Determine the [X, Y] coordinate at the center of the cell enclosing the given text.  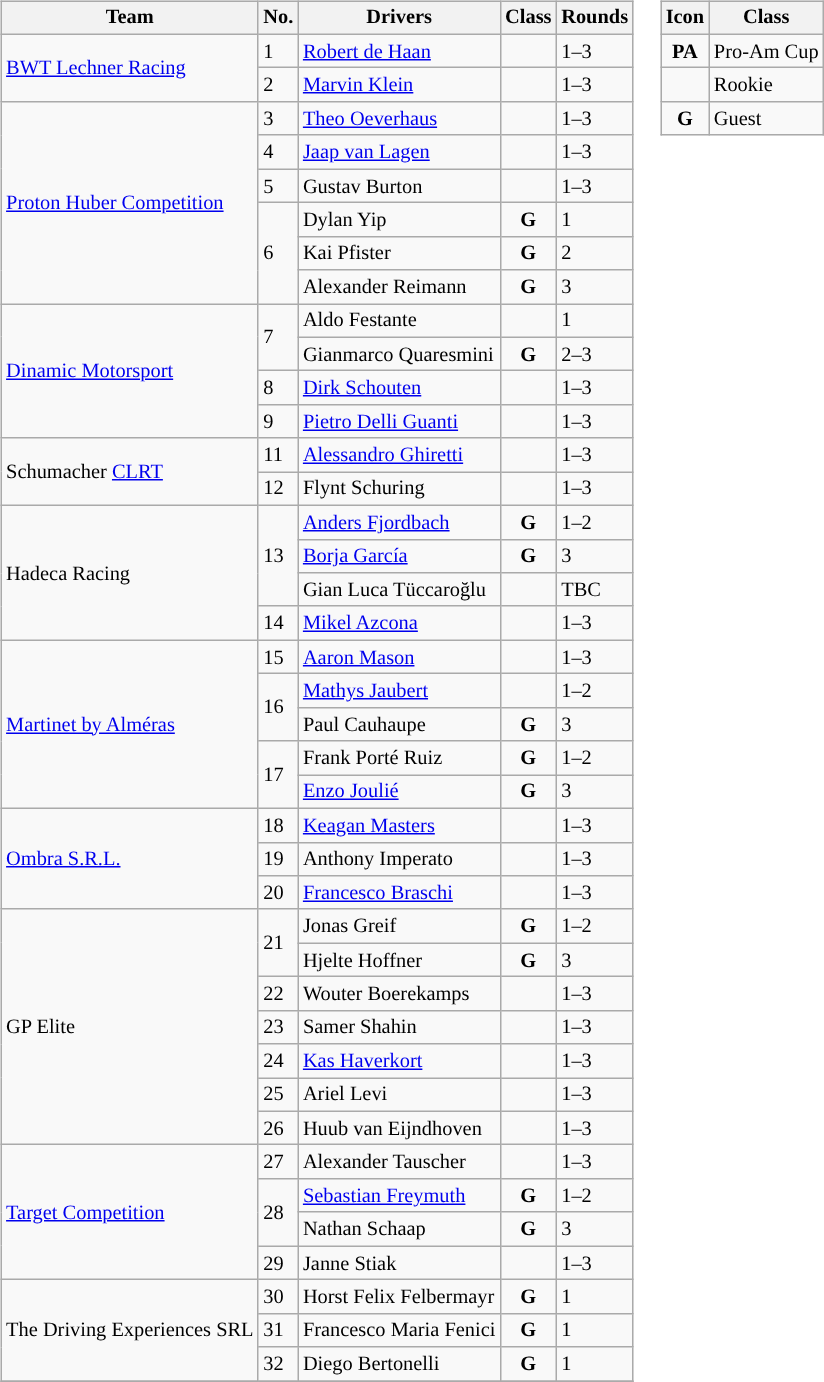
23 [278, 1027]
25 [278, 1095]
Aaron Mason [399, 657]
4 [278, 152]
Schumacher CLRT [130, 472]
Flynt Schuring [399, 489]
13 [278, 556]
6 [278, 254]
Jonas Greif [399, 926]
Icon [685, 18]
Hadeca Racing [130, 572]
Alexander Reimann [399, 287]
Borja García [399, 556]
Drivers [399, 18]
Kai Pfister [399, 253]
8 [278, 388]
Dylan Yip [399, 220]
BWT Lechner Racing [130, 68]
15 [278, 657]
7 [278, 338]
Samer Shahin [399, 1027]
Proton Huber Competition [130, 203]
Alexander Tauscher [399, 1162]
Gustav Burton [399, 186]
No. [278, 18]
16 [278, 708]
5 [278, 186]
20 [278, 893]
Kas Haverkort [399, 1061]
Horst Felix Felbermayr [399, 1297]
11 [278, 455]
21 [278, 942]
Gian Luca Tüccaroğlu [399, 590]
18 [278, 825]
Rookie [766, 85]
The Driving Experiences SRL [130, 1330]
Mikel Azcona [399, 623]
Guest [766, 119]
Pro-Am Cup [766, 51]
Dinamic Motorsport [130, 372]
Mathys Jaubert [399, 691]
Janne Stiak [399, 1263]
26 [278, 1128]
Ombra S.R.L. [130, 858]
GP Elite [130, 1027]
29 [278, 1263]
22 [278, 994]
Team [130, 18]
Robert de Haan [399, 51]
Theo Oeverhaus [399, 119]
Jaap van Lagen [399, 152]
27 [278, 1162]
Francesco Braschi [399, 893]
Martinet by Alméras [130, 724]
Marvin Klein [399, 85]
32 [278, 1364]
31 [278, 1330]
Gianmarco Quaresmini [399, 354]
Rounds [594, 18]
PA [685, 51]
14 [278, 623]
Hjelte Hoffner [399, 960]
19 [278, 859]
Aldo Festante [399, 321]
Pietro Delli Guanti [399, 422]
Enzo Joulié [399, 792]
Francesco Maria Fenici [399, 1330]
2–3 [594, 354]
12 [278, 489]
Ariel Levi [399, 1095]
Wouter Boerekamps [399, 994]
Anders Fjordbach [399, 522]
9 [278, 422]
Frank Porté Ruiz [399, 758]
30 [278, 1297]
TBC [594, 590]
Keagan Masters [399, 825]
17 [278, 774]
Alessandro Ghiretti [399, 455]
Dirk Schouten [399, 388]
28 [278, 1212]
Target Competition [130, 1212]
24 [278, 1061]
Sebastian Freymuth [399, 1196]
Paul Cauhaupe [399, 724]
Nathan Schaap [399, 1229]
Anthony Imperato [399, 859]
Diego Bertonelli [399, 1364]
Huub van Eijndhoven [399, 1128]
